Pinpoint the cell where the given text exists, returning its (X, Y) midpoint coordinate. 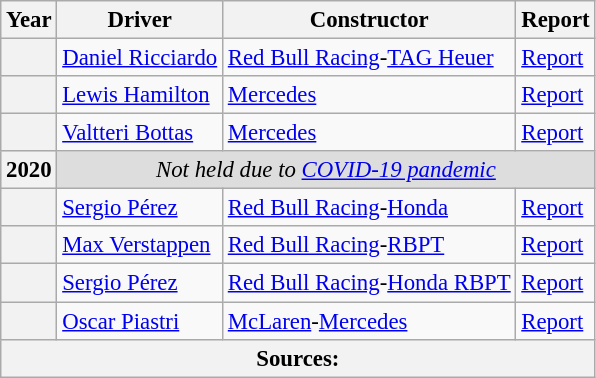
Year (29, 20)
Driver (140, 20)
Red Bull Racing-TAG Heuer (368, 58)
Valtteri Bottas (140, 133)
Red Bull Racing-Honda RBPT (368, 283)
Sources: (298, 358)
Red Bull Racing-RBPT (368, 245)
Daniel Ricciardo (140, 58)
Constructor (368, 20)
Lewis Hamilton (140, 95)
2020 (29, 170)
Not held due to COVID-19 pandemic (326, 170)
Red Bull Racing-Honda (368, 208)
McLaren-Mercedes (368, 321)
Oscar Piastri (140, 321)
Max Verstappen (140, 245)
